Pinpoint the cell where the given text exists, returning its [x, y] midpoint coordinate. 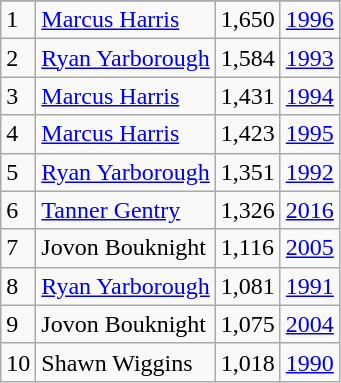
1990 [310, 362]
1 [18, 20]
Shawn Wiggins [126, 362]
1,423 [248, 134]
1996 [310, 20]
10 [18, 362]
4 [18, 134]
1,431 [248, 96]
2016 [310, 210]
1,018 [248, 362]
2 [18, 58]
1993 [310, 58]
8 [18, 286]
1991 [310, 286]
7 [18, 248]
1,081 [248, 286]
Tanner Gentry [126, 210]
1,075 [248, 324]
1,584 [248, 58]
1,116 [248, 248]
5 [18, 172]
1992 [310, 172]
3 [18, 96]
1,650 [248, 20]
2004 [310, 324]
2005 [310, 248]
1,351 [248, 172]
1994 [310, 96]
6 [18, 210]
1995 [310, 134]
9 [18, 324]
1,326 [248, 210]
